Find where the given text appears and provide that cell's center as [X, Y] coordinate. 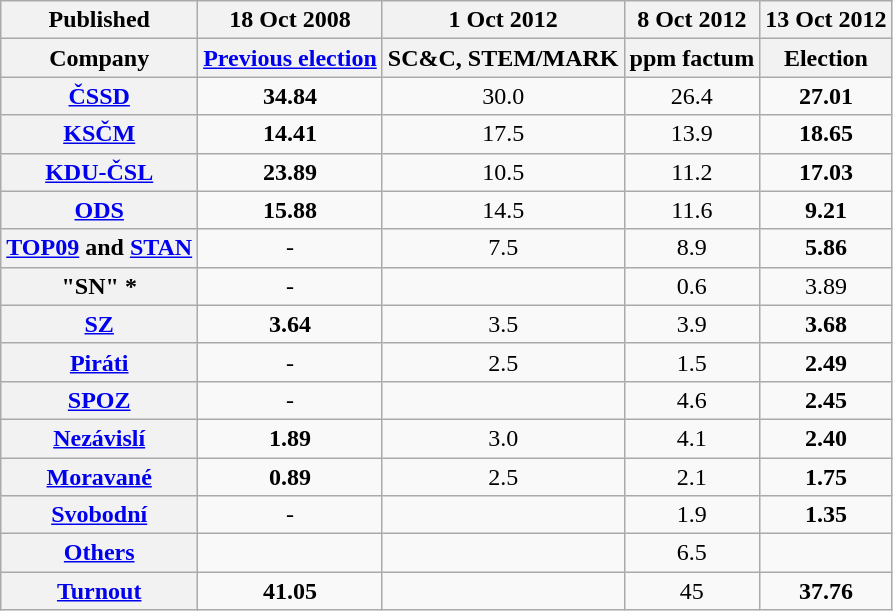
1.89 [290, 438]
2.45 [826, 400]
"SN" * [100, 286]
23.89 [290, 172]
Moravané [100, 477]
9.21 [826, 210]
Piráti [100, 362]
41.05 [290, 591]
Turnout [100, 591]
10.5 [503, 172]
ODS [100, 210]
TOP09 and STAN [100, 248]
3.89 [826, 286]
11.2 [692, 172]
0.89 [290, 477]
1.9 [692, 515]
Others [100, 553]
SC&C, STEM/MARK [503, 58]
27.01 [826, 96]
30.0 [503, 96]
2.49 [826, 362]
5.86 [826, 248]
1.75 [826, 477]
2.40 [826, 438]
Published [100, 20]
14.41 [290, 134]
1.35 [826, 515]
3.9 [692, 324]
15.88 [290, 210]
17.03 [826, 172]
37.76 [826, 591]
4.1 [692, 438]
KDU-ČSL [100, 172]
SPOZ [100, 400]
2.1 [692, 477]
8.9 [692, 248]
14.5 [503, 210]
Svobodní [100, 515]
ČSSD [100, 96]
34.84 [290, 96]
1.5 [692, 362]
3.64 [290, 324]
45 [692, 591]
3.68 [826, 324]
Nezávislí [100, 438]
0.6 [692, 286]
Previous election [290, 58]
18.65 [826, 134]
13.9 [692, 134]
SZ [100, 324]
1 Oct 2012 [503, 20]
17.5 [503, 134]
KSČM [100, 134]
4.6 [692, 400]
18 Oct 2008 [290, 20]
ppm factum [692, 58]
6.5 [692, 553]
3.0 [503, 438]
Company [100, 58]
26.4 [692, 96]
13 Oct 2012 [826, 20]
3.5 [503, 324]
8 Oct 2012 [692, 20]
11.6 [692, 210]
7.5 [503, 248]
Election [826, 58]
